Scan for the cell matching the given text and deliver its (X, Y) coordinate at center. 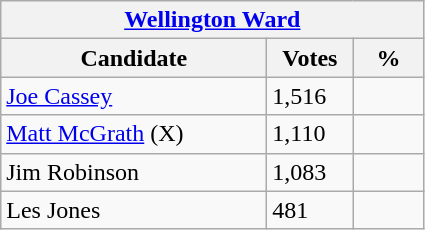
Wellington Ward (212, 20)
Matt McGrath (X) (134, 134)
1,083 (310, 172)
Votes (310, 58)
Jim Robinson (134, 172)
Candidate (134, 58)
1,110 (310, 134)
Joe Cassey (134, 96)
% (388, 58)
Les Jones (134, 210)
1,516 (310, 96)
481 (310, 210)
